Return [X, Y] of the center of cell containing provided text 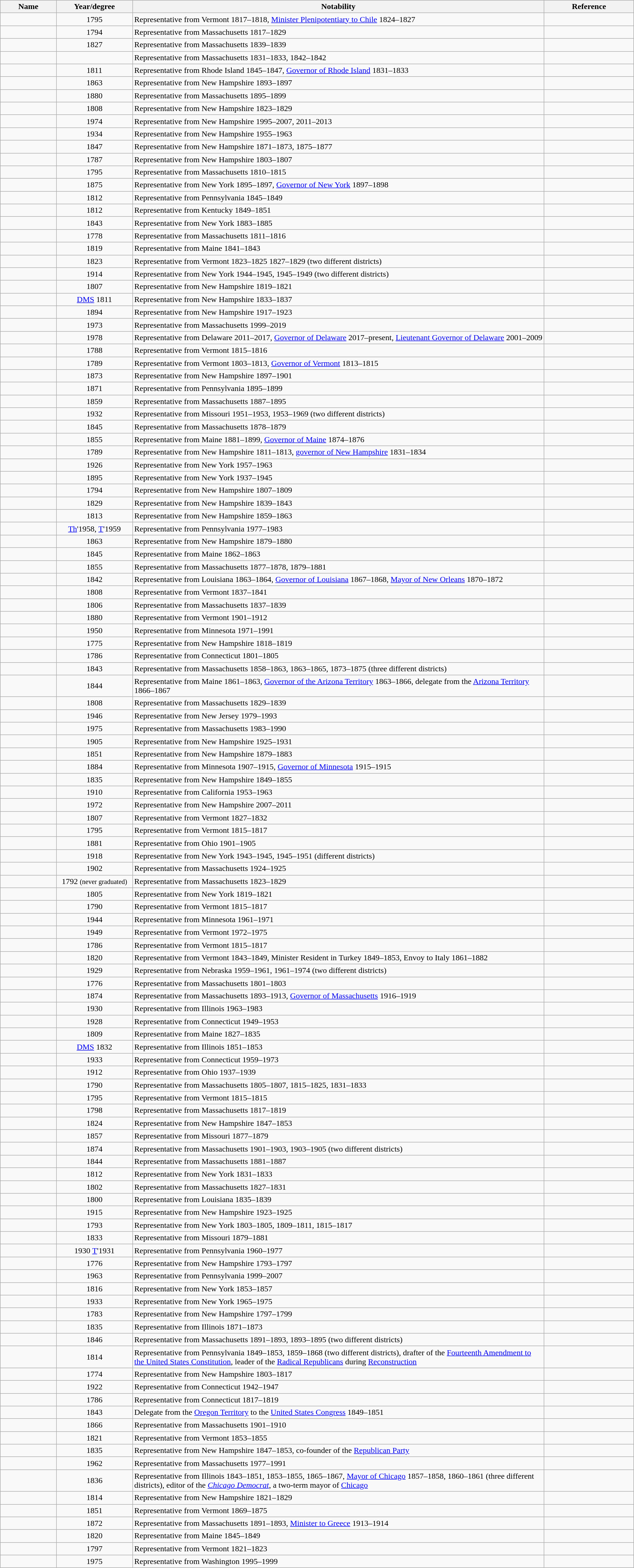
DMS 1832 [94, 1047]
Year/degree [94, 7]
Representative from New Hampshire 1833–1837 [338, 299]
Representative from New Hampshire 1807–1809 [338, 490]
Representative from New York 1943–1945, 1945–1951 (different districts) [338, 856]
Representative from California 1953–1963 [338, 792]
Representative from Vermont 1901–1912 [338, 618]
Representative from Vermont 1815–1815 [338, 1098]
Representative from New Hampshire 1955–1963 [338, 134]
Representative from Massachusetts 1983–1990 [338, 728]
Representative from Massachusetts 1801–1803 [338, 983]
1792 (never graduated) [94, 881]
1824 [94, 1123]
Representative from Illinois 1871–1873 [338, 1327]
Representative from Massachusetts 1881–1887 [338, 1161]
Representative from Missouri 1951–1953, 1953–1969 (two different districts) [338, 414]
1973 [94, 325]
Representative from New Hampshire 1811–1813, governor of New Hampshire 1831–1834 [338, 452]
Representative from Massachusetts 1877–1878, 1879–1881 [338, 567]
Representative from Massachusetts 1893–1913, Governor of Massachusetts 1916–1919 [338, 996]
1963 [94, 1276]
1884 [94, 767]
1974 [94, 121]
1788 [94, 350]
Representative from New York 1895–1897, Governor of New York 1897–1898 [338, 185]
Representative from Vermont 1821–1823 [338, 1549]
Representative from Delaware 2011–2017, Governor of Delaware 2017–present, Lieutenant Governor of Delaware 2001–2009 [338, 337]
Representative from Massachusetts 1891–1893, 1893–1895 (two different districts) [338, 1340]
Representative from Connecticut 1942–1947 [338, 1387]
Representative from Massachusetts 1805–1807, 1815–1825, 1831–1833 [338, 1085]
Representative from Nebraska 1959–1961, 1961–1974 (two different districts) [338, 970]
Representative from Massachusetts 1810–1815 [338, 172]
1915 [94, 1212]
Representative from Massachusetts 1831–1833, 1842–1842 [338, 58]
1798 [94, 1110]
1813 [94, 516]
Representative from Massachusetts 1829–1839 [338, 703]
Representative from Massachusetts 1858–1863, 1863–1865, 1873–1875 (three different districts) [338, 669]
1872 [94, 1523]
Representative from Massachusetts 1811–1816 [338, 236]
1793 [94, 1225]
1949 [94, 932]
1894 [94, 312]
Representative from New Hampshire 1847–1853, co-founder of the Republican Party [338, 1451]
Representative from Vermont 1827–1832 [338, 818]
Representative from New Hampshire 2007–2011 [338, 805]
Representative from Missouri 1877–1879 [338, 1136]
Representative from Pennsylvania 1960–1977 [338, 1251]
Representative from Pennsylvania 1895–1899 [338, 389]
Representative from Pennsylvania 1999–2007 [338, 1276]
1962 [94, 1463]
Representative from New York 1957–1963 [338, 465]
1978 [94, 337]
1787 [94, 160]
1823 [94, 261]
Representative from Illinois 1851–1853 [338, 1047]
Representative from Massachusetts 1827–1831 [338, 1187]
Representative from Louisiana 1835–1839 [338, 1200]
Representative from Vermont 1972–1975 [338, 932]
Representative from New Hampshire 1917–1923 [338, 312]
1944 [94, 919]
1842 [94, 580]
Representative from Maine 1827–1835 [338, 1034]
Representative from New Jersey 1979–1993 [338, 716]
Representative from Maine 1861–1863, Governor of the Arizona Territory 1863–1866, delegate from the Arizona Territory 1866–1867 [338, 686]
Representative from New Hampshire 1849–1855 [338, 780]
1857 [94, 1136]
Representative from New York 1831–1833 [338, 1174]
Representative from Connecticut 1959–1973 [338, 1060]
1774 [94, 1374]
1922 [94, 1387]
1910 [94, 792]
Representative from New Hampshire 1923–1925 [338, 1212]
Representative from Pennsylvania 1845–1849 [338, 198]
1929 [94, 970]
Representative from Ohio 1937–1939 [338, 1072]
1806 [94, 605]
1811 [94, 70]
1805 [94, 894]
Representative from Massachusetts 1839–1839 [338, 45]
1914 [94, 274]
Representative from Massachusetts 1878–1879 [338, 427]
1946 [94, 716]
Representative from New Hampshire 1847–1853 [338, 1123]
Representative from Connecticut 1801–1805 [338, 656]
Representative from New York 1853–1857 [338, 1289]
DMS 1811 [94, 299]
Name [28, 7]
1905 [94, 741]
1797 [94, 1549]
Representative from Ohio 1901–1905 [338, 843]
Representative from New Hampshire 1803–1817 [338, 1374]
1926 [94, 465]
Notability [338, 7]
1809 [94, 1034]
Representative from Louisiana 1863–1864, Governor of Louisiana 1867–1868, Mayor of New Orleans 1870–1872 [338, 580]
1881 [94, 843]
Representative from Massachusetts 1817–1829 [338, 32]
1866 [94, 1425]
Representative from Massachusetts 1901–1903, 1903–1905 (two different districts) [338, 1149]
Representative from New Hampshire 1879–1880 [338, 541]
Representative from New Hampshire 1819–1821 [338, 287]
Representative from Vermont 1853–1855 [338, 1438]
1972 [94, 805]
Representative from Pennsylvania 1977–1983 [338, 528]
1950 [94, 630]
Representative from New Hampshire 1797–1799 [338, 1314]
Representative from Vermont 1869–1875 [338, 1510]
1902 [94, 869]
Th'1958, T'1959 [94, 528]
Reference [589, 7]
Representative from Maine 1845–1849 [338, 1536]
Representative from Vermont 1815–1816 [338, 350]
Representative from New Hampshire 1925–1931 [338, 741]
1859 [94, 401]
1829 [94, 503]
1895 [94, 478]
Representative from Kentucky 1849–1851 [338, 210]
Representative from Maine 1862–1863 [338, 554]
1778 [94, 236]
Delegate from the Oregon Territory to the United States Congress 1849–1851 [338, 1412]
1833 [94, 1238]
Representative from New Hampshire 1995–2007, 2011–2013 [338, 121]
1800 [94, 1200]
1930 [94, 1009]
1816 [94, 1289]
1912 [94, 1072]
1783 [94, 1314]
1775 [94, 643]
Representative from Massachusetts 1837–1839 [338, 605]
Representative from New Hampshire 1823–1829 [338, 108]
Representative from Massachusetts 1924–1925 [338, 869]
1928 [94, 1021]
Representative from New Hampshire 1821–1829 [338, 1498]
Representative from New Hampshire 1897–1901 [338, 376]
Representative from Massachusetts 1891–1893, Minister to Greece 1913–1914 [338, 1523]
Representative from Massachusetts 1999–2019 [338, 325]
Representative from New Hampshire 1879–1883 [338, 754]
Representative from New Hampshire 1818–1819 [338, 643]
Representative from New York 1937–1945 [338, 478]
Representative from Vermont 1817–1818, Minister Plenipotentiary to Chile 1824–1827 [338, 19]
Representative from Vermont 1823–1825 1827–1829 (two different districts) [338, 261]
Representative from Rhode Island 1845–1847, Governor of Rhode Island 1831–1833 [338, 70]
1819 [94, 249]
Representative from New Hampshire 1893–1897 [338, 83]
Representative from New Hampshire 1859–1863 [338, 516]
Representative from New Hampshire 1793–1797 [338, 1263]
Representative from New York 1803–1805, 1809–1811, 1815–1817 [338, 1225]
1802 [94, 1187]
Representative from Illinois 1963–1983 [338, 1009]
Representative from Washington 1995–1999 [338, 1561]
Representative from Massachusetts 1895–1899 [338, 96]
1875 [94, 185]
Representative from Massachusetts 1817–1819 [338, 1110]
Representative from Massachusetts 1887–1895 [338, 401]
Representative from Connecticut 1949–1953 [338, 1021]
1827 [94, 45]
Representative from New York 1819–1821 [338, 894]
1836 [94, 1480]
Representative from Minnesota 1971–1991 [338, 630]
Representative from Vermont 1803–1813, Governor of Vermont 1813–1815 [338, 363]
1932 [94, 414]
1847 [94, 146]
Representative from New Hampshire 1839–1843 [338, 503]
1934 [94, 134]
Representative from Maine 1881–1899, Governor of Maine 1874–1876 [338, 439]
1930 T'1931 [94, 1251]
Representative from New Hampshire 1871–1873, 1875–1877 [338, 146]
Representative from New York 1965–1975 [338, 1301]
1846 [94, 1340]
Representative from Vermont 1843–1849, Minister Resident in Turkey 1849–1853, Envoy to Italy 1861–1882 [338, 958]
1918 [94, 856]
Representative from Missouri 1879–1881 [338, 1238]
1821 [94, 1438]
Representative from Connecticut 1817–1819 [338, 1400]
Representative from Vermont 1837–1841 [338, 592]
Representative from New York 1944–1945, 1945–1949 (two different districts) [338, 274]
Representative from Minnesota 1907–1915, Governor of Minnesota 1915–1915 [338, 767]
Representative from Maine 1841–1843 [338, 249]
1873 [94, 376]
Representative from New Hampshire 1803–1807 [338, 160]
Representative from Minnesota 1961–1971 [338, 919]
1871 [94, 389]
Representative from Massachusetts 1823–1829 [338, 881]
Representative from Massachusetts 1901–1910 [338, 1425]
Representative from Massachusetts 1977–1991 [338, 1463]
Representative from New York 1883–1885 [338, 223]
